Output the (X, Y) coordinate of the center of the cell containing the given text.  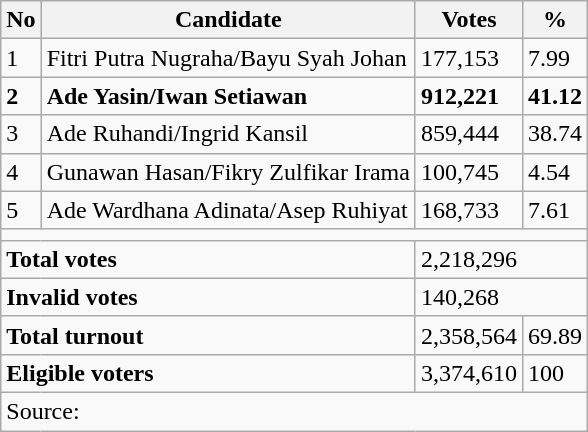
2,218,296 (501, 259)
7.61 (554, 210)
1 (21, 58)
5 (21, 210)
No (21, 20)
4 (21, 172)
38.74 (554, 134)
Invalid votes (208, 297)
100 (554, 373)
100,745 (468, 172)
Eligible voters (208, 373)
Candidate (228, 20)
3,374,610 (468, 373)
4.54 (554, 172)
140,268 (501, 297)
Fitri Putra Nugraha/Bayu Syah Johan (228, 58)
Total votes (208, 259)
177,153 (468, 58)
2 (21, 96)
Votes (468, 20)
69.89 (554, 335)
% (554, 20)
3 (21, 134)
Total turnout (208, 335)
859,444 (468, 134)
Ade Ruhandi/Ingrid Kansil (228, 134)
912,221 (468, 96)
168,733 (468, 210)
Ade Wardhana Adinata/Asep Ruhiyat (228, 210)
41.12 (554, 96)
2,358,564 (468, 335)
Ade Yasin/Iwan Setiawan (228, 96)
7.99 (554, 58)
Source: (294, 411)
Gunawan Hasan/Fikry Zulfikar Irama (228, 172)
